From the cell containing the given text, extract its center point as (X, Y) coordinate. 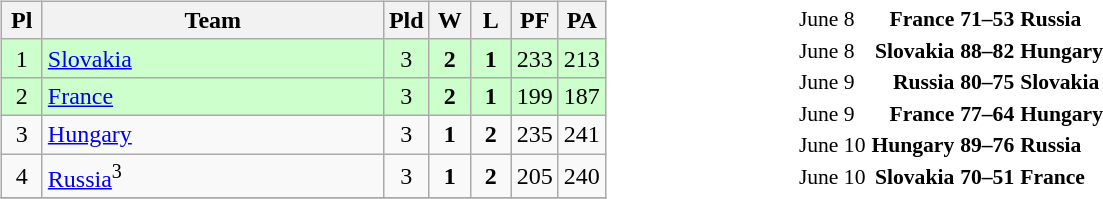
80–75 (988, 82)
Pl (22, 20)
4 (22, 176)
88–82 (988, 51)
240 (582, 176)
241 (582, 134)
187 (582, 96)
71–53 (988, 19)
235 (534, 134)
77–64 (988, 114)
W (450, 20)
199 (534, 96)
70–51 (988, 177)
L (490, 20)
Russia3 (212, 176)
PA (582, 20)
Pld (406, 20)
233 (534, 58)
89–76 (988, 145)
Team (212, 20)
205 (534, 176)
PF (534, 20)
Russia (913, 82)
213 (582, 58)
